Locate the cell with the specified text and output its [x, y] center coordinate. 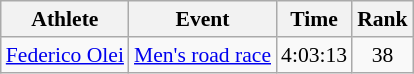
4:03:13 [314, 55]
Rank [382, 19]
Men's road race [202, 55]
Athlete [65, 19]
Federico Olei [65, 55]
Event [202, 19]
Time [314, 19]
38 [382, 55]
